Capture the cell that displays the provided text and extract its [X, Y] central coordinate. 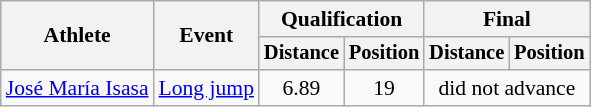
José María Isasa [78, 88]
Long jump [206, 88]
Final [506, 19]
Qualification [342, 19]
Event [206, 36]
Athlete [78, 36]
6.89 [302, 88]
did not advance [506, 88]
19 [384, 88]
